Return the (x, y) coordinate for the center point of the cell that contains the specified text.  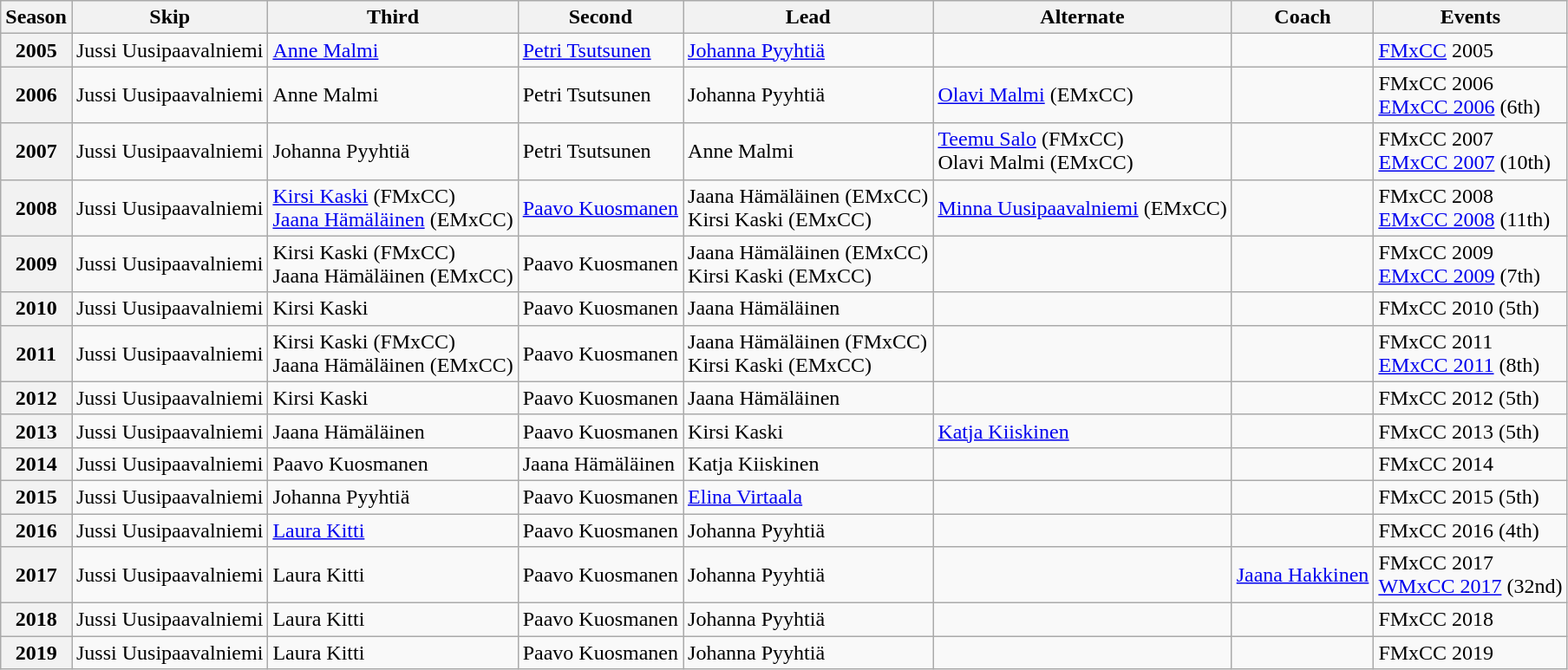
2016 (36, 530)
2012 (36, 398)
FMxCC 2017 WMxCC 2017 (32nd) (1471, 576)
FMxCC 2019 (1471, 653)
FMxCC 2005 (1471, 50)
Jaana Hakkinen (1303, 576)
2018 (36, 620)
Skip (169, 17)
FMxCC 2010 (5th) (1471, 309)
Coach (1303, 17)
Third (393, 17)
Lead (808, 17)
Second (600, 17)
2007 (36, 151)
FMxCC 2012 (5th) (1471, 398)
FMxCC 2008 EMxCC 2008 (11th) (1471, 208)
Events (1471, 17)
Season (36, 17)
FMxCC 2015 (5th) (1471, 497)
FMxCC 2009 EMxCC 2009 (7th) (1471, 263)
2010 (36, 309)
2009 (36, 263)
2015 (36, 497)
Minna Uusipaavalniemi (EMxCC) (1082, 208)
FMxCC 2014 (1471, 464)
Alternate (1082, 17)
FMxCC 2013 (5th) (1471, 431)
Elina Virtaala (808, 497)
Jaana Hämäläinen (FMxCC)Kirsi Kaski (EMxCC) (808, 354)
2006 (36, 95)
FMxCC 2006 EMxCC 2006 (6th) (1471, 95)
Teemu Salo (FMxCC)Olavi Malmi (EMxCC) (1082, 151)
2019 (36, 653)
2005 (36, 50)
2013 (36, 431)
2011 (36, 354)
2017 (36, 576)
FMxCC 2011 EMxCC 2011 (8th) (1471, 354)
FMxCC 2007 EMxCC 2007 (10th) (1471, 151)
2008 (36, 208)
2014 (36, 464)
FMxCC 2018 (1471, 620)
FMxCC 2016 (4th) (1471, 530)
Olavi Malmi (EMxCC) (1082, 95)
